Detect which cell encompasses the target text, then output its [X, Y] center coordinate. 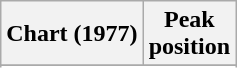
Chart (1977) [72, 34]
Peakposition [189, 34]
